Find where the given text appears and provide that cell's center as [X, Y] coordinate. 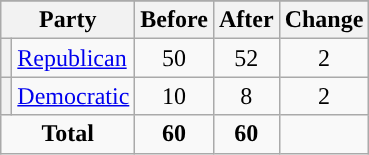
Total [68, 134]
Before [174, 20]
10 [174, 96]
Republican [74, 58]
50 [174, 58]
Democratic [74, 96]
After [246, 20]
Party [68, 20]
8 [246, 96]
Change [324, 20]
52 [246, 58]
